Capture the cell that displays the provided text and extract its (x, y) central coordinate. 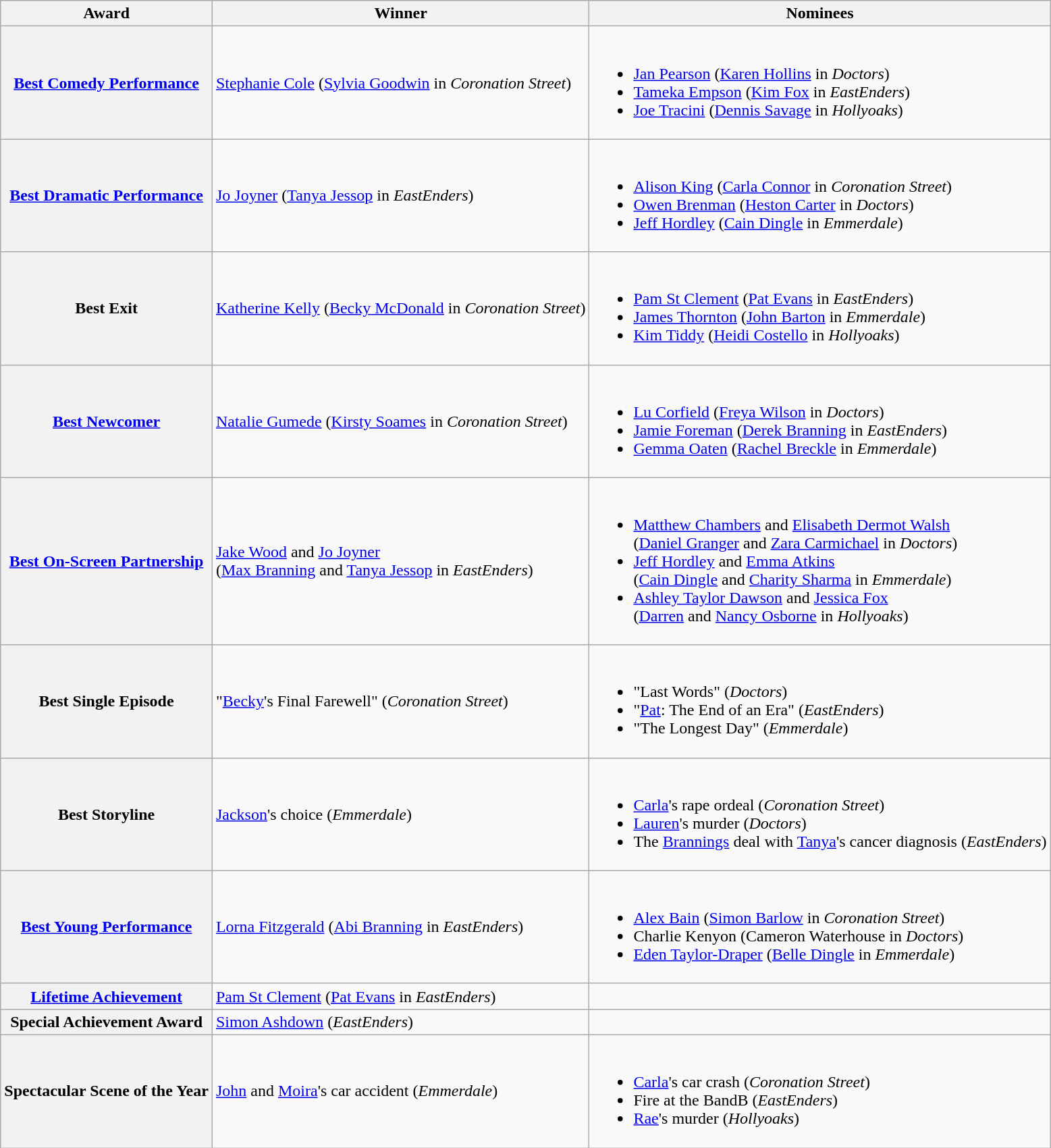
Pam St Clement (Pat Evans in EastEnders)James Thornton (John Barton in Emmerdale)Kim Tiddy (Heidi Costello in Hollyoaks) (819, 308)
Jo Joyner (Tanya Jessop in EastEnders) (401, 196)
Carla's rape ordeal (Coronation Street)Lauren's murder (Doctors)The Brannings deal with Tanya's cancer diagnosis (EastEnders) (819, 814)
Best Dramatic Performance (107, 196)
Nominees (819, 14)
Carla's car crash (Coronation Street)Fire at the BandB (EastEnders)Rae's murder (Hollyoaks) (819, 1091)
Lorna Fitzgerald (Abi Branning in EastEnders) (401, 927)
"Last Words" (Doctors)"Pat: The End of an Era" (EastEnders)"The Longest Day" (Emmerdale) (819, 701)
Lu Corfield (Freya Wilson in Doctors)Jamie Foreman (Derek Branning in EastEnders)Gemma Oaten (Rachel Breckle in Emmerdale) (819, 421)
Stephanie Cole (Sylvia Goodwin in Coronation Street) (401, 82)
Winner (401, 14)
Simon Ashdown (EastEnders) (401, 1022)
Jake Wood and Jo Joyner(Max Branning and Tanya Jessop in EastEnders) (401, 561)
Best Exit (107, 308)
Pam St Clement (Pat Evans in EastEnders) (401, 996)
Jackson's choice (Emmerdale) (401, 814)
Best Storyline (107, 814)
Natalie Gumede (Kirsty Soames in Coronation Street) (401, 421)
Best On-Screen Partnership (107, 561)
Jan Pearson (Karen Hollins in Doctors)Tameka Empson (Kim Fox in EastEnders)Joe Tracini (Dennis Savage in Hollyoaks) (819, 82)
Special Achievement Award (107, 1022)
Best Newcomer (107, 421)
Alex Bain (Simon Barlow in Coronation Street)Charlie Kenyon (Cameron Waterhouse in Doctors)Eden Taylor-Draper (Belle Dingle in Emmerdale) (819, 927)
Best Comedy Performance (107, 82)
Alison King (Carla Connor in Coronation Street)Owen Brenman (Heston Carter in Doctors)Jeff Hordley (Cain Dingle in Emmerdale) (819, 196)
Lifetime Achievement (107, 996)
John and Moira's car accident (Emmerdale) (401, 1091)
Best Single Episode (107, 701)
Best Young Performance (107, 927)
"Becky's Final Farewell" (Coronation Street) (401, 701)
Katherine Kelly (Becky McDonald in Coronation Street) (401, 308)
Award (107, 14)
Spectacular Scene of the Year (107, 1091)
